Locate the cell with the specified text and output its (X, Y) center coordinate. 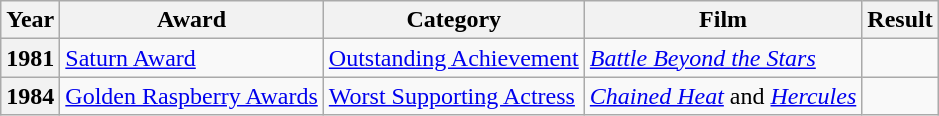
Battle Beyond the Stars (722, 58)
1981 (30, 58)
Worst Supporting Actress (454, 96)
1984 (30, 96)
Outstanding Achievement (454, 58)
Category (454, 20)
Year (30, 20)
Golden Raspberry Awards (192, 96)
Result (900, 20)
Saturn Award (192, 58)
Award (192, 20)
Film (722, 20)
Chained Heat and Hercules (722, 96)
